Return the [X, Y] coordinate for the center point of the cell that contains the specified text.  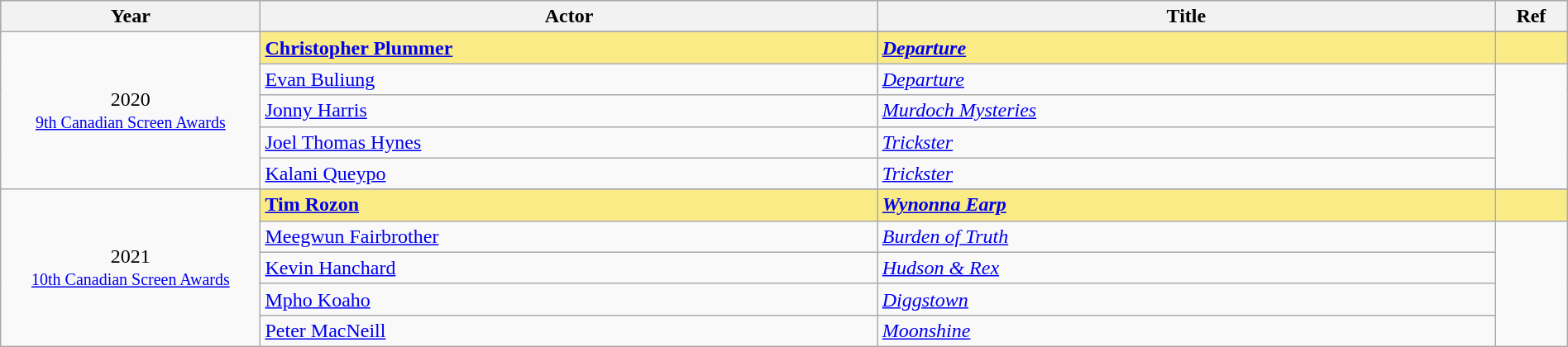
Tim Rozon [569, 205]
Evan Buliung [569, 79]
Burden of Truth [1186, 236]
Meegwun Fairbrother [569, 236]
Kalani Queypo [569, 173]
Joel Thomas Hynes [569, 142]
Hudson & Rex [1186, 268]
Year [131, 17]
Wynonna Earp [1186, 205]
Ref [1532, 17]
Moonshine [1186, 330]
2021 10th Canadian Screen Awards [131, 268]
Murdoch Mysteries [1186, 111]
Christopher Plummer [569, 48]
Peter MacNeill [569, 330]
Kevin Hanchard [569, 268]
Jonny Harris [569, 111]
Diggstown [1186, 299]
Mpho Koaho [569, 299]
Title [1186, 17]
2020 9th Canadian Screen Awards [131, 111]
Actor [569, 17]
